Return the (x, y) coordinate for the center point of the cell that contains the specified text.  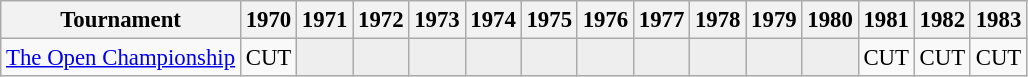
1975 (549, 20)
1970 (268, 20)
1983 (998, 20)
Tournament (121, 20)
1979 (774, 20)
1972 (381, 20)
1973 (437, 20)
1971 (325, 20)
1978 (718, 20)
1981 (886, 20)
1974 (493, 20)
1980 (830, 20)
1982 (942, 20)
1977 (661, 20)
The Open Championship (121, 58)
1976 (605, 20)
